Determine the (X, Y) coordinate at the center of the cell enclosing the given text.  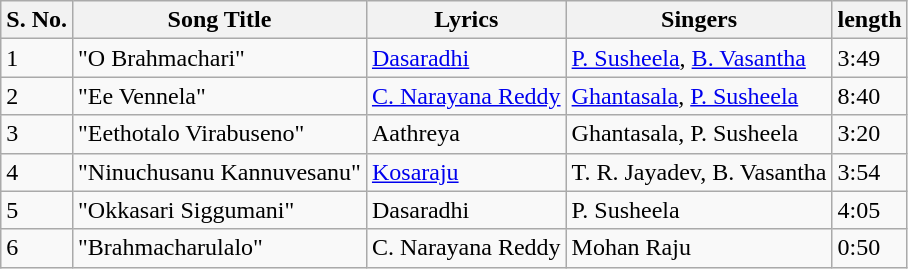
4 (37, 172)
P. Susheela (699, 210)
4:05 (870, 210)
5 (37, 210)
S. No. (37, 20)
1 (37, 58)
Singers (699, 20)
Aathreya (466, 134)
T. R. Jayadev, B. Vasantha (699, 172)
Mohan Raju (699, 248)
8:40 (870, 96)
"Ninuchusanu Kannuvesanu" (219, 172)
"Okkasari Siggumani" (219, 210)
0:50 (870, 248)
length (870, 20)
"Brahmacharulalo" (219, 248)
P. Susheela, B. Vasantha (699, 58)
2 (37, 96)
3:20 (870, 134)
3 (37, 134)
"O Brahmachari" (219, 58)
Kosaraju (466, 172)
"Eethotalo Virabuseno" (219, 134)
6 (37, 248)
3:54 (870, 172)
Song Title (219, 20)
"Ee Vennela" (219, 96)
3:49 (870, 58)
Lyrics (466, 20)
